Pinpoint the cell where the given text exists, returning its [x, y] midpoint coordinate. 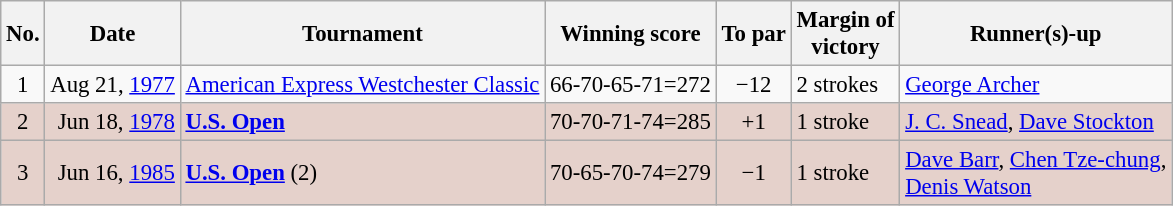
−12 [754, 85]
U.S. Open [362, 122]
66-70-65-71=272 [631, 85]
2 strokes [846, 85]
No. [23, 34]
U.S. Open (2) [362, 174]
1 [23, 85]
Date [112, 34]
3 [23, 174]
Tournament [362, 34]
70-70-71-74=285 [631, 122]
−1 [754, 174]
George Archer [1036, 85]
70-65-70-74=279 [631, 174]
American Express Westchester Classic [362, 85]
Runner(s)-up [1036, 34]
J. C. Snead, Dave Stockton [1036, 122]
Margin ofvictory [846, 34]
Dave Barr, Chen Tze-chung, Denis Watson [1036, 174]
+1 [754, 122]
Jun 16, 1985 [112, 174]
To par [754, 34]
2 [23, 122]
Jun 18, 1978 [112, 122]
Winning score [631, 34]
Aug 21, 1977 [112, 85]
